For the text-containing cell, return its midpoint in [X, Y] coordinate format. 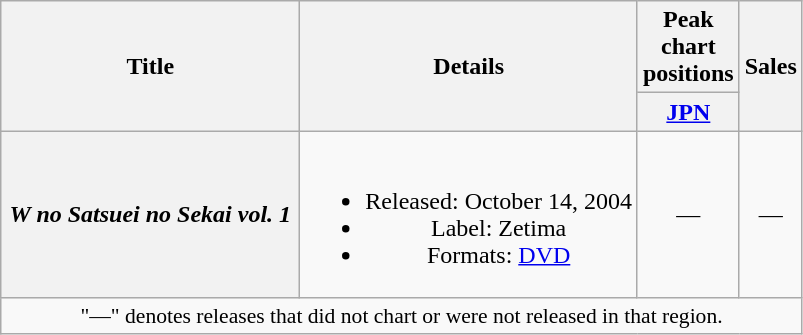
JPN [688, 112]
Details [469, 66]
Title [150, 66]
Sales [770, 66]
W no Satsuei no Sekai vol. 1 [150, 214]
Peak chart positions [688, 47]
Released: October 14, 2004Label: ZetimaFormats: DVD [469, 214]
"—" denotes releases that did not chart or were not released in that region. [402, 316]
